Extract the (X, Y) coordinate from the center of the cell holding the provided text.  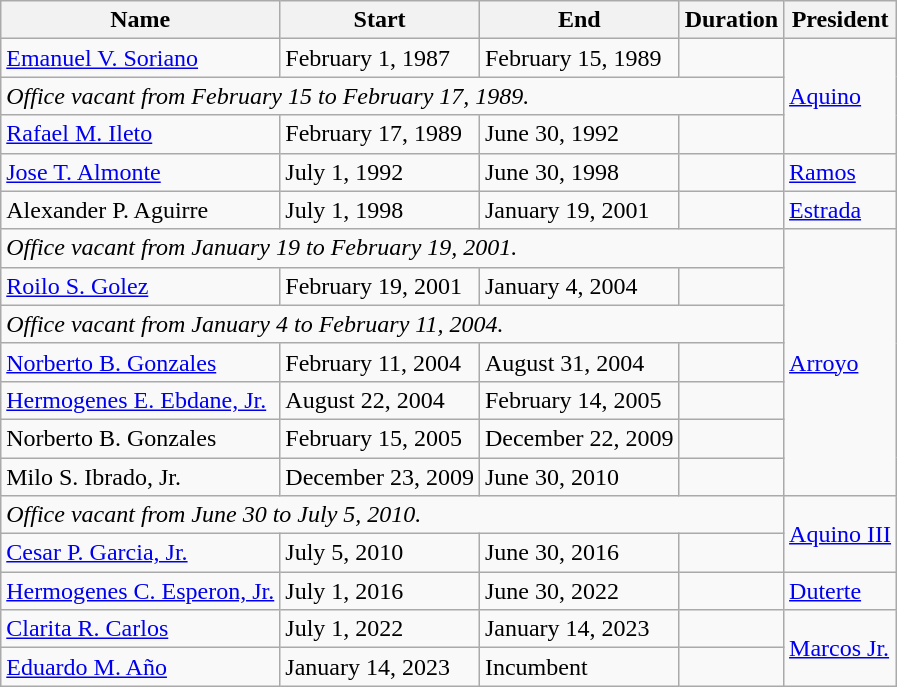
Clarita R. Carlos (140, 629)
January 4, 2004 (579, 286)
Eduardo M. Año (140, 667)
August 22, 2004 (380, 400)
June 30, 2010 (579, 477)
Duterte (840, 591)
Arroyo (840, 362)
February 14, 2005 (579, 400)
July 1, 2022 (380, 629)
August 31, 2004 (579, 362)
February 15, 1989 (579, 58)
Hermogenes C. Esperon, Jr. (140, 591)
Office vacant from January 4 to February 11, 2004. (392, 324)
Ramos (840, 172)
June 30, 2016 (579, 553)
Estrada (840, 210)
Start (380, 20)
Jose T. Almonte (140, 172)
July 1, 1992 (380, 172)
Roilo S. Golez (140, 286)
Aquino III (840, 534)
February 1, 1987 (380, 58)
June 30, 1998 (579, 172)
Emanuel V. Soriano (140, 58)
Office vacant from January 19 to February 19, 2001. (392, 248)
Incumbent (579, 667)
Cesar P. Garcia, Jr. (140, 553)
End (579, 20)
July 5, 2010 (380, 553)
Name (140, 20)
February 15, 2005 (380, 438)
Alexander P. Aguirre (140, 210)
Aquino (840, 96)
July 1, 1998 (380, 210)
Office vacant from June 30 to July 5, 2010. (392, 515)
Rafael M. Ileto (140, 134)
Milo S. Ibrado, Jr. (140, 477)
February 17, 1989 (380, 134)
January 19, 2001 (579, 210)
Office vacant from February 15 to February 17, 1989. (392, 96)
December 22, 2009 (579, 438)
June 30, 2022 (579, 591)
December 23, 2009 (380, 477)
February 11, 2004 (380, 362)
February 19, 2001 (380, 286)
July 1, 2016 (380, 591)
Hermogenes E. Ebdane, Jr. (140, 400)
Marcos Jr. (840, 648)
June 30, 1992 (579, 134)
Duration (731, 20)
President (840, 20)
